Scan for the cell matching the given text and deliver its (X, Y) coordinate at center. 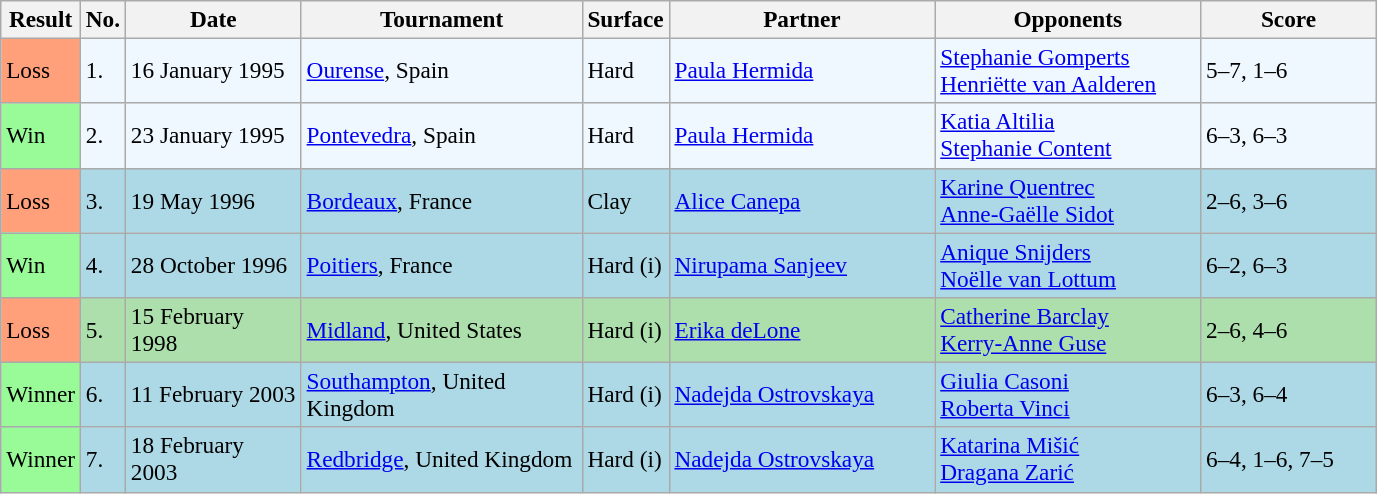
Redbridge, United Kingdom (442, 460)
Alice Canepa (802, 200)
6. (102, 394)
Ourense, Spain (442, 70)
Katia Altilia Stephanie Content (1068, 136)
Nirupama Sanjeev (802, 264)
Anique Snijders Noëlle van Lottum (1068, 264)
No. (102, 19)
2–6, 3–6 (1289, 200)
Partner (802, 19)
Karine Quentrec Anne-Gaëlle Sidot (1068, 200)
Date (213, 19)
15 February 1998 (213, 330)
16 January 1995 (213, 70)
6–3, 6–3 (1289, 136)
7. (102, 460)
Poitiers, France (442, 264)
1. (102, 70)
Score (1289, 19)
Opponents (1068, 19)
6–3, 6–4 (1289, 394)
2. (102, 136)
Katarina Mišić Dragana Zarić (1068, 460)
18 February 2003 (213, 460)
Catherine Barclay Kerry-Anne Guse (1068, 330)
5–7, 1–6 (1289, 70)
Clay (626, 200)
Stephanie Gomperts Henriëtte van Aalderen (1068, 70)
Bordeaux, France (442, 200)
Result (41, 19)
2–6, 4–6 (1289, 330)
6–4, 1–6, 7–5 (1289, 460)
4. (102, 264)
23 January 1995 (213, 136)
28 October 1996 (213, 264)
6–2, 6–3 (1289, 264)
Pontevedra, Spain (442, 136)
11 February 2003 (213, 394)
19 May 1996 (213, 200)
Surface (626, 19)
5. (102, 330)
Erika deLone (802, 330)
Midland, United States (442, 330)
Tournament (442, 19)
Giulia Casoni Roberta Vinci (1068, 394)
Southampton, United Kingdom (442, 394)
3. (102, 200)
